For the text-containing cell, return its midpoint in [x, y] coordinate format. 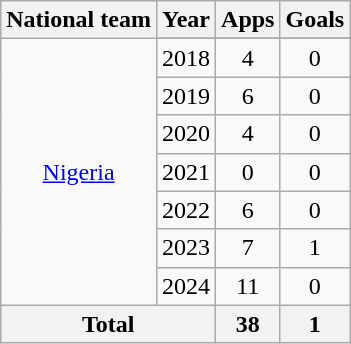
38 [248, 324]
2024 [186, 286]
2021 [186, 172]
2018 [186, 58]
7 [248, 248]
Nigeria [79, 172]
Apps [248, 20]
Goals [315, 20]
2020 [186, 134]
Year [186, 20]
11 [248, 286]
2019 [186, 96]
National team [79, 20]
2022 [186, 210]
Total [108, 324]
2023 [186, 248]
